Extract the (X, Y) coordinate from the center of the cell holding the provided text.  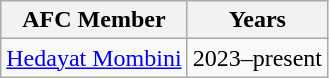
Years (257, 20)
Hedayat Mombini (94, 58)
2023–present (257, 58)
AFC Member (94, 20)
